Find where the given text appears and provide that cell's center as [x, y] coordinate. 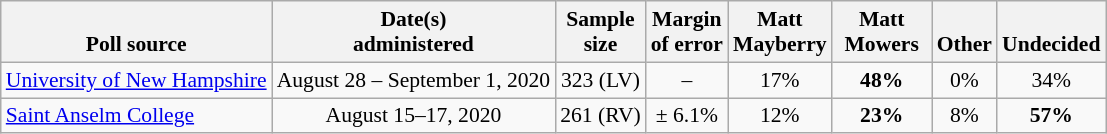
57% [1051, 116]
Saint Anselm College [136, 116]
0% [964, 80]
Matt Mayberry [780, 32]
23% [882, 116]
Undecided [1051, 32]
± 6.1% [687, 116]
323 (LV) [600, 80]
48% [882, 80]
12% [780, 116]
August 28 – September 1, 2020 [414, 80]
8% [964, 116]
Date(s)administered [414, 32]
261 (RV) [600, 116]
Matt Mowers [882, 32]
August 15–17, 2020 [414, 116]
University of New Hampshire [136, 80]
34% [1051, 80]
Other [964, 32]
17% [780, 80]
– [687, 80]
Marginof error [687, 32]
Poll source [136, 32]
Samplesize [600, 32]
